Identify which cell holds the provided text, then report its (x, y) central coordinate. 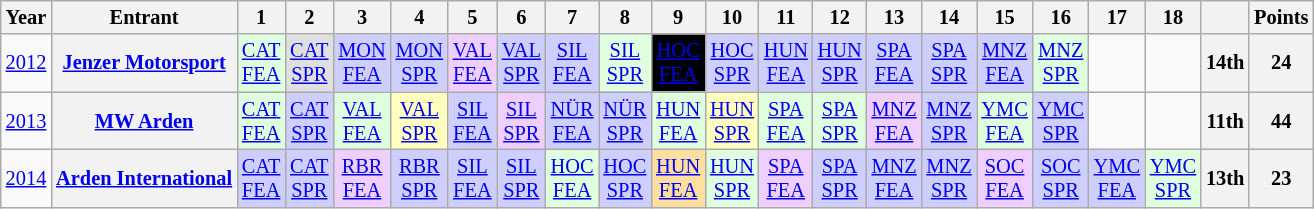
RBRFEA (362, 178)
13 (894, 17)
11 (786, 17)
6 (522, 17)
Points (1281, 17)
13th (1225, 178)
10 (732, 17)
44 (1281, 121)
Entrant (144, 17)
14 (950, 17)
15 (1005, 17)
11th (1225, 121)
Arden International (144, 178)
7 (572, 17)
SOCSPR (1061, 178)
4 (420, 17)
2012 (26, 63)
16 (1061, 17)
MONFEA (362, 63)
2 (309, 17)
2013 (26, 121)
9 (678, 17)
18 (1173, 17)
2014 (26, 178)
SOCFEA (1005, 178)
Jenzer Motorsport (144, 63)
12 (840, 17)
NÜRFEA (572, 121)
3 (362, 17)
Year (26, 17)
MW Arden (144, 121)
NÜRSPR (624, 121)
MONSPR (420, 63)
14th (1225, 63)
23 (1281, 178)
RBRSPR (420, 178)
5 (472, 17)
1 (261, 17)
24 (1281, 63)
17 (1117, 17)
8 (624, 17)
